Scan for the cell matching the given text and deliver its (X, Y) coordinate at center. 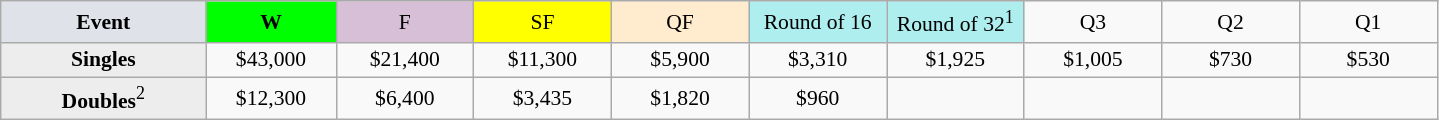
Q2 (1231, 22)
$1,820 (680, 98)
F (405, 22)
Event (104, 22)
$1,005 (1093, 60)
Round of 16 (818, 22)
Singles (104, 60)
Q1 (1368, 22)
$12,300 (271, 98)
Q3 (1093, 22)
$11,300 (543, 60)
$1,925 (955, 60)
Doubles2 (104, 98)
Round of 321 (955, 22)
$960 (818, 98)
$730 (1231, 60)
$5,900 (680, 60)
$3,435 (543, 98)
W (271, 22)
$6,400 (405, 98)
$530 (1368, 60)
$43,000 (271, 60)
$21,400 (405, 60)
QF (680, 22)
$3,310 (818, 60)
SF (543, 22)
